Detect which cell encompasses the target text, then output its (x, y) center coordinate. 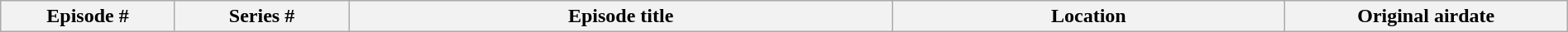
Location (1089, 16)
Original airdate (1426, 16)
Episode title (621, 16)
Episode # (88, 16)
Series # (261, 16)
